Output the [x, y] coordinate of the center of the cell containing the given text.  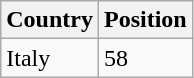
58 [145, 58]
Italy [50, 58]
Position [145, 20]
Country [50, 20]
